Identify which cell holds the provided text, then report its (x, y) central coordinate. 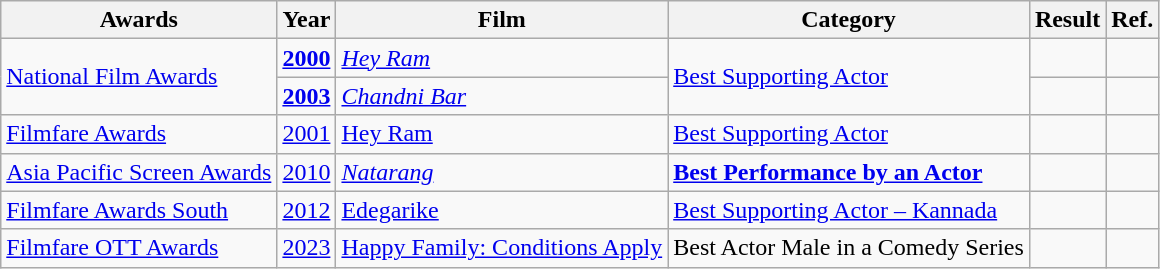
2023 (306, 248)
Asia Pacific Screen Awards (139, 172)
Film (502, 20)
Category (849, 20)
Edegarike (502, 210)
Best Performance by an Actor (849, 172)
Chandni Bar (502, 96)
Ref. (1132, 20)
Natarang (502, 172)
2001 (306, 134)
2003 (306, 96)
Filmfare OTT Awards (139, 248)
Awards (139, 20)
Filmfare Awards South (139, 210)
2000 (306, 58)
2012 (306, 210)
Result (1067, 20)
National Film Awards (139, 77)
Happy Family: Conditions Apply (502, 248)
Filmfare Awards (139, 134)
Best Actor Male in a Comedy Series (849, 248)
Best Supporting Actor – Kannada (849, 210)
Year (306, 20)
2010 (306, 172)
